Identify which cell holds the provided text, then report its (X, Y) central coordinate. 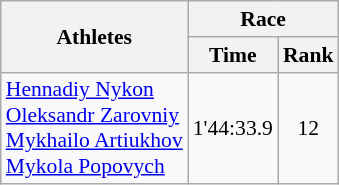
1'44:33.9 (233, 128)
Time (233, 55)
Race (264, 19)
12 (308, 128)
Athletes (94, 36)
Rank (308, 55)
Hennadiy NykonOleksandr ZarovniyMykhailo ArtiukhovMykola Popovych (94, 128)
